Capture the cell that displays the provided text and extract its [x, y] central coordinate. 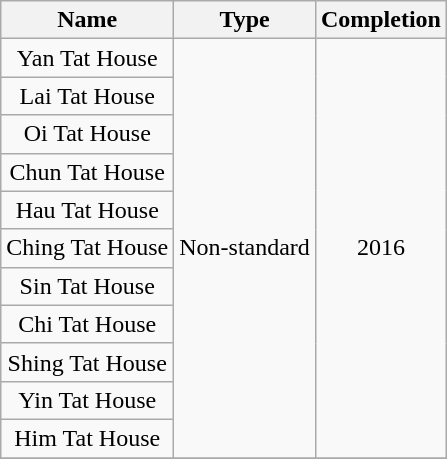
Ching Tat House [88, 248]
Name [88, 20]
Type [245, 20]
Yin Tat House [88, 400]
Completion [380, 20]
Chun Tat House [88, 172]
Lai Tat House [88, 96]
2016 [380, 248]
Yan Tat House [88, 58]
Sin Tat House [88, 286]
Chi Tat House [88, 324]
Non-standard [245, 248]
Him Tat House [88, 438]
Shing Tat House [88, 362]
Hau Tat House [88, 210]
Oi Tat House [88, 134]
